Find where the given text appears and provide that cell's center as [x, y] coordinate. 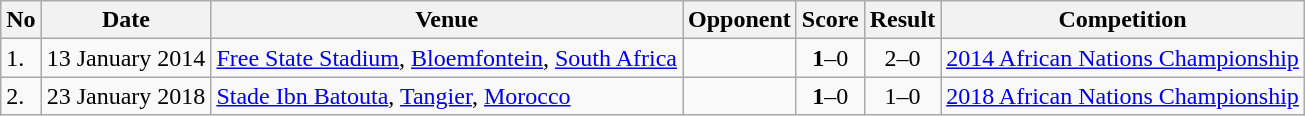
13 January 2014 [126, 58]
Score [830, 20]
Venue [447, 20]
Stade Ibn Batouta, Tangier, Morocco [447, 96]
Date [126, 20]
Result [902, 20]
No [21, 20]
2–0 [902, 58]
2018 African Nations Championship [1123, 96]
1. [21, 58]
23 January 2018 [126, 96]
2. [21, 96]
Opponent [740, 20]
2014 African Nations Championship [1123, 58]
Competition [1123, 20]
Free State Stadium, Bloemfontein, South Africa [447, 58]
